For the text-containing cell, return its midpoint in (X, Y) coordinate format. 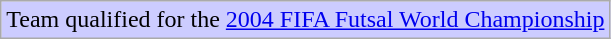
Team qualified for the 2004 FIFA Futsal World Championship (306, 20)
